For the text-containing cell, return its midpoint in [X, Y] coordinate format. 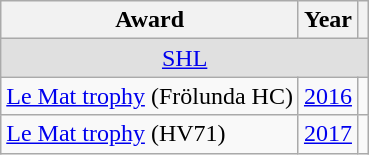
Le Mat trophy (Frölunda HC) [150, 96]
Year [328, 20]
2017 [328, 134]
2016 [328, 96]
SHL [185, 58]
Award [150, 20]
Le Mat trophy (HV71) [150, 134]
